Find where the given text appears and provide that cell's center as [X, Y] coordinate. 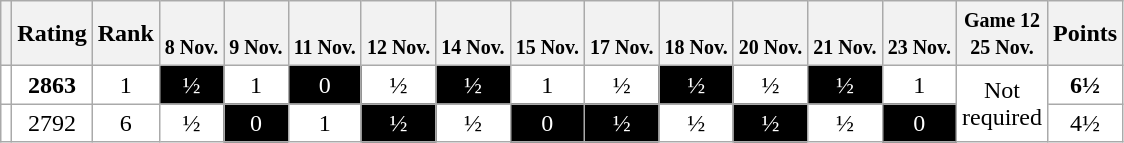
Game 1225 Nov. [1002, 34]
Notrequired [1002, 104]
8 Nov. [191, 34]
9 Nov. [256, 34]
2863 [52, 85]
23 Nov. [919, 34]
6½ [1086, 85]
12 Nov. [398, 34]
11 Nov. [324, 34]
Rank [126, 34]
Points [1086, 34]
21 Nov. [845, 34]
6 [126, 123]
Rating [52, 34]
18 Nov. [696, 34]
20 Nov. [770, 34]
15 Nov. [547, 34]
17 Nov. [622, 34]
14 Nov. [473, 34]
2792 [52, 123]
4½ [1086, 123]
